Search for the cell housing the specified text and yield its (x, y) center coordinate. 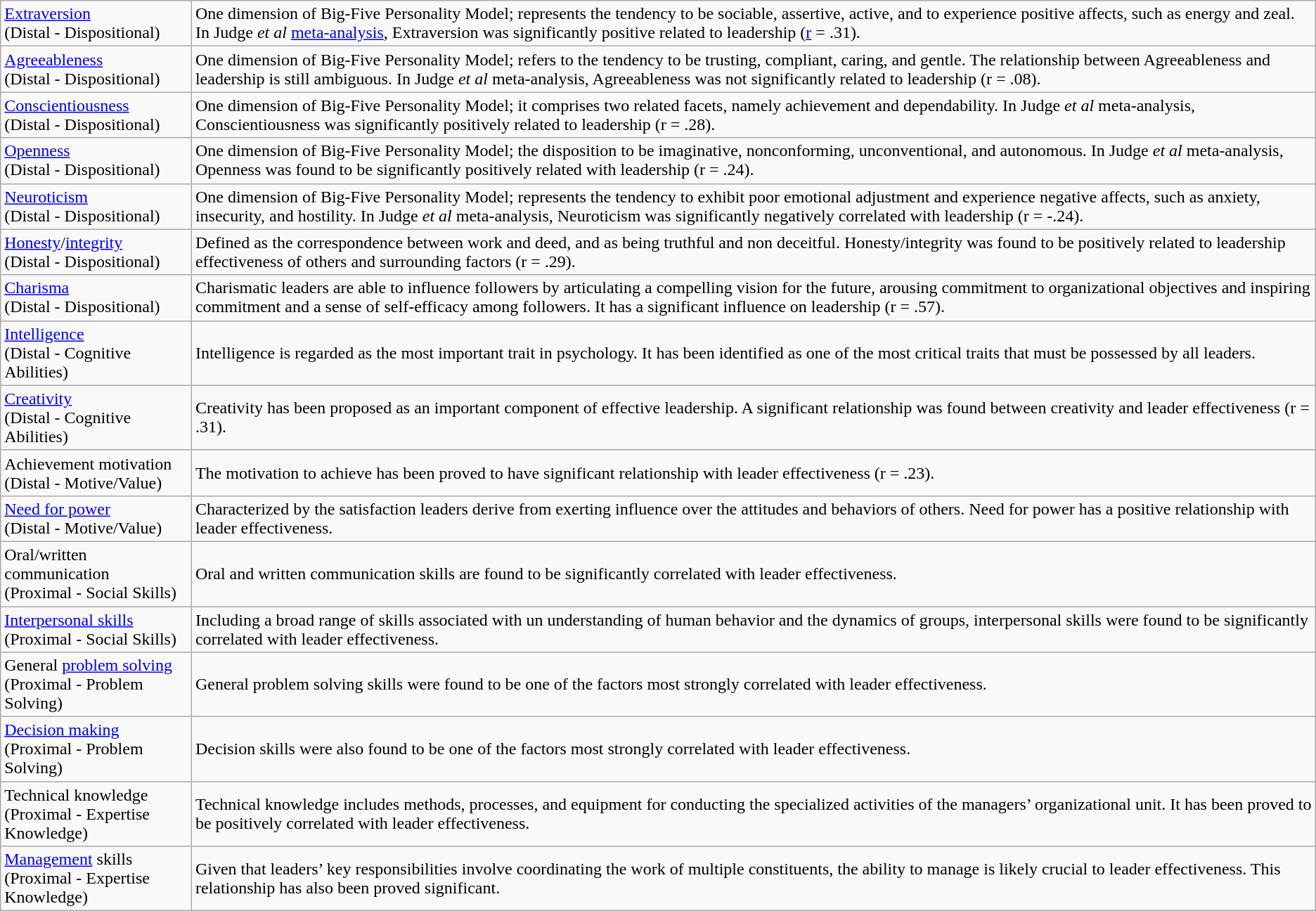
Conscientiousness(Distal - Dispositional) (96, 115)
Oral and written communication skills are found to be significantly correlated with leader effectiveness. (754, 574)
Extraversion(Distal - Dispositional) (96, 24)
Agreeableness(Distal - Dispositional) (96, 69)
Need for power(Distal - Motive/Value) (96, 519)
The motivation to achieve has been proved to have significant relationship with leader effectiveness (r = .23). (754, 472)
Decision making(Proximal - Problem Solving) (96, 749)
Management skills(Proximal - Expertise Knowledge) (96, 879)
Honesty/integrity(Distal - Dispositional) (96, 252)
Oral/written communication(Proximal - Social Skills) (96, 574)
Achievement motivation(Distal - Motive/Value) (96, 472)
Decision skills were also found to be one of the factors most strongly correlated with leader effectiveness. (754, 749)
Technical knowledge(Proximal - Expertise Knowledge) (96, 814)
General problem solving skills were found to be one of the factors most strongly correlated with leader effectiveness. (754, 685)
Charisma(Distal - Dispositional) (96, 298)
Openness(Distal - Dispositional) (96, 160)
Intelligence(Distal - Cognitive Abilities) (96, 353)
Creativity(Distal - Cognitive Abilities) (96, 418)
General problem solving(Proximal - Problem Solving) (96, 685)
Neuroticism(Distal - Dispositional) (96, 207)
Interpersonal skills(Proximal - Social Skills) (96, 628)
